From the cell containing the given text, extract its center point as (X, Y) coordinate. 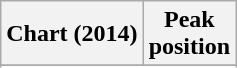
Chart (2014) (72, 34)
Peakposition (189, 34)
